Return (x, y) of the center of cell containing provided text 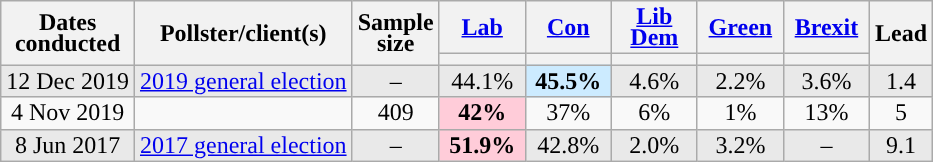
12 Dec 2019 (68, 81)
3.2% (740, 145)
409 (396, 113)
5 (900, 113)
6% (654, 113)
Brexit (826, 28)
13% (826, 113)
4.6% (654, 81)
Green (740, 28)
2019 general election (243, 81)
9.1 (900, 145)
8 Jun 2017 (68, 145)
51.9% (482, 145)
Lab (482, 28)
Lib Dem (654, 28)
42.8% (568, 145)
Datesconducted (68, 33)
42% (482, 113)
2017 general election (243, 145)
3.6% (826, 81)
Samplesize (396, 33)
45.5% (568, 81)
Lead (900, 33)
37% (568, 113)
Pollster/client(s) (243, 33)
1.4 (900, 81)
2.2% (740, 81)
Con (568, 28)
44.1% (482, 81)
1% (740, 113)
4 Nov 2019 (68, 113)
2.0% (654, 145)
